Locate the cell with the specified text and output its (x, y) center coordinate. 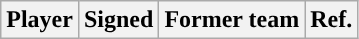
Former team (232, 20)
Signed (118, 20)
Ref. (332, 20)
Player (40, 20)
